Search for the cell housing the specified text and yield its [X, Y] center coordinate. 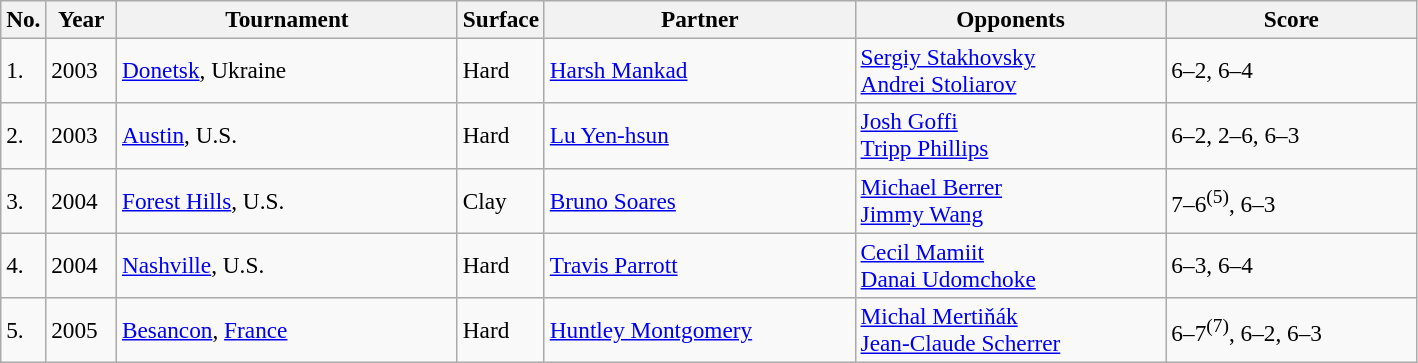
Harsh Mankad [700, 70]
Surface [500, 19]
Lu Yen-hsun [700, 136]
Travis Parrott [700, 264]
6–3, 6–4 [1292, 264]
Michael Berrer Jimmy Wang [1010, 200]
5. [24, 330]
Donetsk, Ukraine [288, 70]
Sergiy Stakhovsky Andrei Stoliarov [1010, 70]
Cecil Mamiit Danai Udomchoke [1010, 264]
Bruno Soares [700, 200]
Josh Goffi Tripp Phillips [1010, 136]
Opponents [1010, 19]
6–7(7), 6–2, 6–3 [1292, 330]
Partner [700, 19]
No. [24, 19]
Score [1292, 19]
Forest Hills, U.S. [288, 200]
Besancon, France [288, 330]
1. [24, 70]
3. [24, 200]
6–2, 2–6, 6–3 [1292, 136]
4. [24, 264]
7–6(5), 6–3 [1292, 200]
Austin, U.S. [288, 136]
2005 [82, 330]
Tournament [288, 19]
Year [82, 19]
Clay [500, 200]
Michal Mertiňák Jean-Claude Scherrer [1010, 330]
6–2, 6–4 [1292, 70]
2. [24, 136]
Huntley Montgomery [700, 330]
Nashville, U.S. [288, 264]
